Pinpoint the cell where the given text exists, returning its [X, Y] midpoint coordinate. 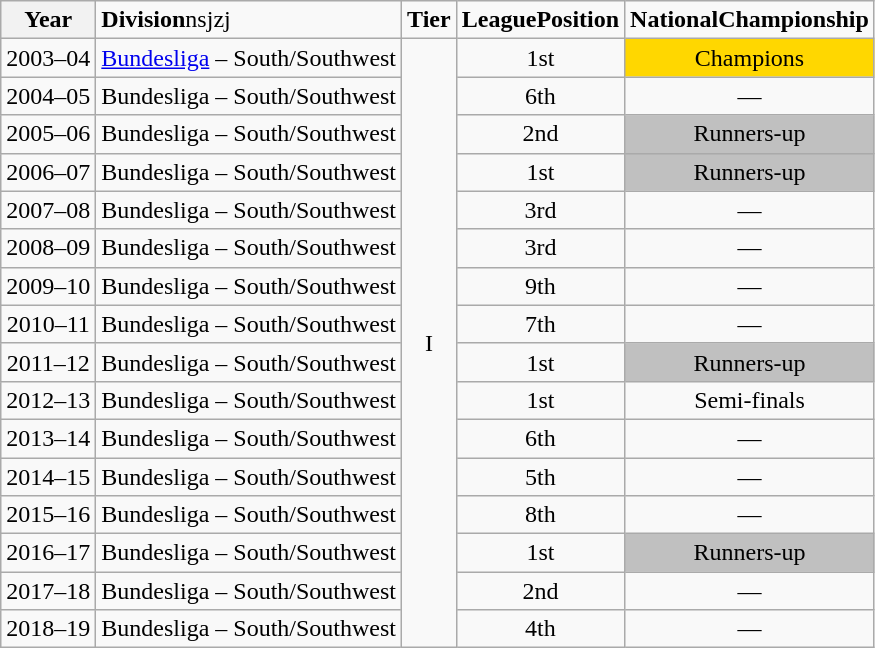
2012–13 [48, 400]
Divisionnsjzj [249, 20]
5th [540, 477]
2005–06 [48, 134]
2013–14 [48, 438]
2007–08 [48, 210]
2003–04 [48, 58]
2008–09 [48, 248]
2011–12 [48, 362]
I [430, 344]
7th [540, 324]
Champions [750, 58]
8th [540, 515]
2016–17 [48, 553]
NationalChampionship [750, 20]
2014–15 [48, 477]
4th [540, 629]
2004–05 [48, 96]
Tier [430, 20]
2018–19 [48, 629]
2006–07 [48, 172]
Semi-finals [750, 400]
LeaguePosition [540, 20]
9th [540, 286]
2010–11 [48, 324]
2015–16 [48, 515]
2009–10 [48, 286]
Year [48, 20]
2017–18 [48, 591]
